Locate the cell with the specified text and output its [x, y] center coordinate. 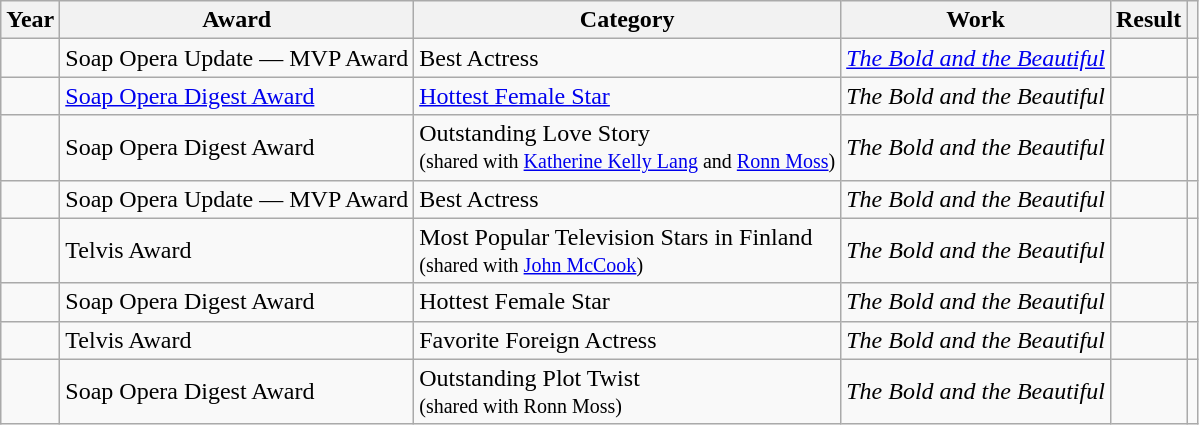
Outstanding Love Story (shared with Katherine Kelly Lang and Ronn Moss) [628, 148]
Result [1148, 20]
Award [237, 20]
Most Popular Television Stars in Finland (shared with John McCook) [628, 250]
Work [976, 20]
Category [628, 20]
Year [30, 20]
Outstanding Plot Twist (shared with Ronn Moss) [628, 392]
Favorite Foreign Actress [628, 340]
